Output the (X, Y) coordinate of the center of the cell containing the given text.  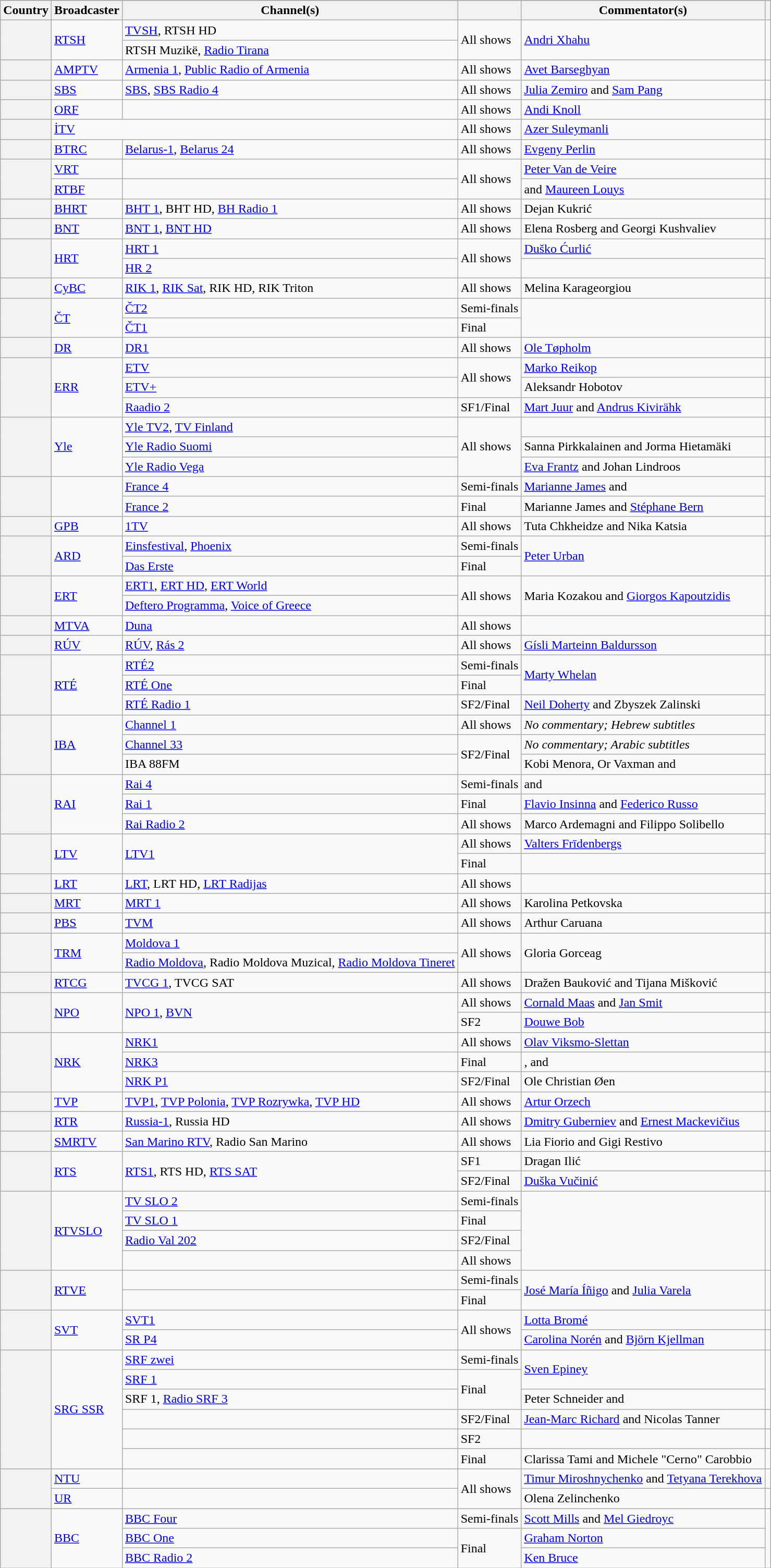
Marty Whelan (643, 675)
SMRTV (87, 1141)
SRF 1, Radio SRF 3 (290, 1399)
RAI (87, 804)
Peter Schneider and (643, 1399)
BBC Radio 2 (290, 1558)
Eva Frantz and Johan Lindroos (643, 467)
SRF 1 (290, 1379)
Radio Val 202 (290, 1241)
Aleksandr Hobotov (643, 387)
CyBC (87, 288)
ERT1, ERT HD, ERT World (290, 586)
Gloria Gorceag (643, 953)
NTU (87, 1478)
Elena Rosberg and Georgi Kushvaliev (643, 228)
Karolina Petkovska (643, 903)
Dmitry Guberniev and Ernest Mackevičius (643, 1121)
BBC (87, 1538)
BHT 1, BHT HD, BH Radio 1 (290, 209)
NPO 1, BVN (290, 1012)
ERR (87, 387)
Arthur Caruana (643, 923)
ARD (87, 556)
Yle (87, 447)
RTSH (87, 40)
NRK P1 (290, 1082)
ORF (87, 109)
Channel 33 (290, 744)
LRT, LRT HD, LRT Radijas (290, 884)
Graham Norton (643, 1538)
PBS (87, 923)
Tuta Chkheidze and Nika Katsia (643, 526)
VRT (87, 169)
Lia Fiorio and Gigi Restivo (643, 1141)
Valters Frīdenbergs (643, 843)
Marko Reikop (643, 367)
RTVSLO (87, 1230)
Carolina Norén and Björn Kjellman (643, 1340)
SVT (87, 1330)
Julia Zemiro and Sam Pang (643, 90)
Mart Juur and Andrus Kivirähk (643, 407)
Ken Bruce (643, 1558)
Russia-1, Russia HD (290, 1121)
Gísli Marteinn Baldursson (643, 645)
, and (643, 1062)
Channel(s) (290, 10)
Ole Christian Øen (643, 1082)
Dražen Bauković and Tijana Mišković (643, 983)
Flavio Insinna and Federico Russo (643, 804)
TVP (87, 1101)
LRT (87, 884)
TVP1, TVP Polonia, TVP Rozrywka, TVP HD (290, 1101)
Clarissa Tami and Michele "Cerno" Carobbio (643, 1459)
Belarus-1, Belarus 24 (290, 149)
José María Íñigo and Julia Varela (643, 1290)
Marco Ardemagni and Filippo Solibello (643, 824)
RTCG (87, 983)
Broadcaster (87, 10)
Marianne James and (643, 486)
Evgeny Perlin (643, 149)
Olav Viksmo-Slettan (643, 1042)
RTÉ One (290, 685)
ČT1 (290, 328)
Cornald Maas and Jan Smit (643, 1002)
Duška Vučinić (643, 1181)
RTVE (87, 1290)
San Marino RTV, Radio San Marino (290, 1141)
France 4 (290, 486)
RTÉ2 (290, 665)
BHRT (87, 209)
No commentary; Hebrew subtitles (643, 725)
Rai 4 (290, 784)
RIK 1, RIK Sat, RIK HD, RIK Triton (290, 288)
Peter Urban (643, 556)
Douwe Bob (643, 1022)
Avet Barseghyan (643, 70)
SVT1 (290, 1320)
RÚV, Rás 2 (290, 645)
Radio Moldova, Radio Moldova Muzical, Radio Moldova Tineret (290, 963)
TV SLO 1 (290, 1221)
Sanna Pirkkalainen and Jorma Hietamäki (643, 447)
NRK (87, 1062)
Artur Orzech (643, 1101)
UR (87, 1498)
ERT (87, 596)
GPB (87, 526)
TVSH, RTSH HD (290, 30)
Azer Suleymanli (643, 129)
Raadio 2 (290, 407)
Dragan Ilić (643, 1161)
No commentary; Arabic subtitles (643, 744)
BBC Four (290, 1518)
Yle Radio Suomi (290, 447)
RTBF (87, 189)
MRT (87, 903)
LTV1 (290, 853)
İTV (254, 129)
Moldova 1 (290, 943)
SRG SSR (87, 1409)
Neil Doherty and Zbyszek Zalinski (643, 705)
TVM (290, 923)
and Maureen Louys (643, 189)
BNT (87, 228)
IBA 88FM (290, 764)
SBS, SBS Radio 4 (290, 90)
MRT 1 (290, 903)
SF1 (489, 1161)
Country (26, 10)
Commentator(s) (643, 10)
SBS (87, 90)
Olena Zelinchenko (643, 1498)
Andri Xhahu (643, 40)
Kobi Menora, Or Vaxman and (643, 764)
Channel 1 (290, 725)
Yle Radio Vega (290, 467)
RTR (87, 1121)
Ole Tøpholm (643, 348)
Marianne James and Stéphane Bern (643, 506)
NRK1 (290, 1042)
and (643, 784)
TRM (87, 953)
Einsfestival, Phoenix (290, 546)
TVCG 1, TVCG SAT (290, 983)
Jean-Marc Richard and Nicolas Tanner (643, 1419)
HR 2 (290, 268)
MTVA (87, 626)
Dejan Kukrić (643, 209)
SR P4 (290, 1340)
ETV (290, 367)
Rai 1 (290, 804)
Duško Ćurlić (643, 249)
Timur Miroshnychenko and Tetyana Terekhova (643, 1478)
AMPTV (87, 70)
1TV (290, 526)
HRT (87, 259)
France 2 (290, 506)
DR1 (290, 348)
Das Erste (290, 566)
BBC One (290, 1538)
Deftero Programma, Voice of Greece (290, 606)
RÚV (87, 645)
ČT (87, 318)
Scott Mills and Mel Giedroyc (643, 1518)
Duna (290, 626)
ČT2 (290, 308)
DR (87, 348)
RTS (87, 1171)
Maria Kozakou and Giorgos Kapoutzidis (643, 596)
SF1/Final (489, 407)
Andi Knoll (643, 109)
Melina Karageorgiou (643, 288)
BNT 1, BNT HD (290, 228)
Yle TV2, TV Finland (290, 427)
LTV (87, 853)
NRK3 (290, 1062)
SRF zwei (290, 1359)
TV SLO 2 (290, 1200)
Sven Epiney (643, 1369)
Rai Radio 2 (290, 824)
Armenia 1, Public Radio of Armenia (290, 70)
Peter Van de Veire (643, 169)
RTÉ (87, 685)
RTÉ Radio 1 (290, 705)
BTRC (87, 149)
ETV+ (290, 387)
RTSH Muzikë, Radio Tirana (290, 50)
Lotta Bromé (643, 1320)
RTS1, RTS HD, RTS SAT (290, 1171)
HRT 1 (290, 249)
IBA (87, 744)
NPO (87, 1012)
